For the text-containing cell, return its midpoint in [X, Y] coordinate format. 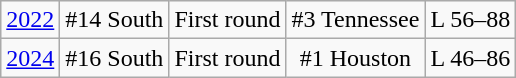
#16 South [114, 58]
2022 [30, 20]
#3 Tennessee [356, 20]
2024 [30, 58]
L 46–86 [470, 58]
#14 South [114, 20]
L 56–88 [470, 20]
#1 Houston [356, 58]
